Extract the [X, Y] coordinate from the center of the cell holding the provided text.  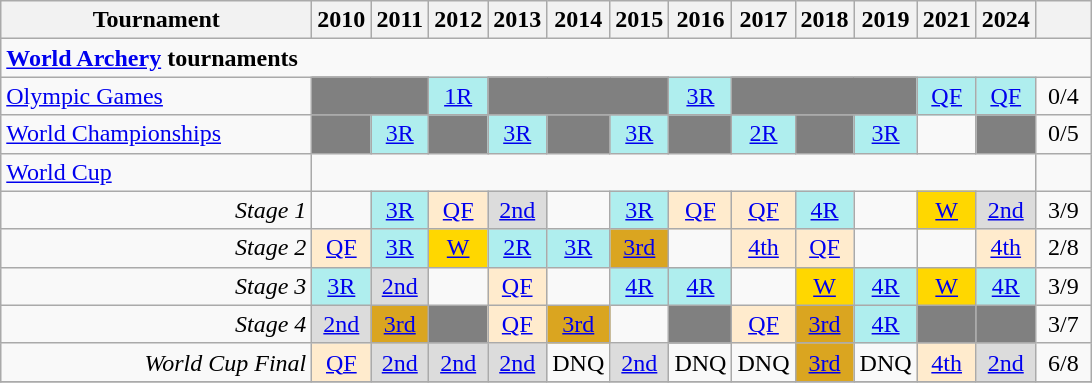
2013 [518, 20]
World Championships [156, 134]
World Cup Final [156, 362]
Stage 1 [156, 210]
0/5 [1063, 134]
3/7 [1063, 324]
2015 [640, 20]
6/8 [1063, 362]
2014 [578, 20]
2010 [342, 20]
2024 [1006, 20]
Stage 2 [156, 248]
Stage 4 [156, 324]
2016 [700, 20]
2012 [458, 20]
2011 [400, 20]
Olympic Games [156, 96]
Stage 3 [156, 286]
World Archery tournaments [546, 58]
2018 [824, 20]
2017 [764, 20]
World Cup [156, 172]
1R [458, 96]
2019 [886, 20]
0/4 [1063, 96]
2/8 [1063, 248]
2021 [946, 20]
Tournament [156, 20]
